Detect which cell encompasses the target text, then output its (x, y) center coordinate. 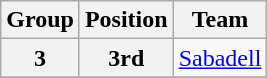
Team (220, 20)
3rd (126, 58)
Group (40, 20)
3 (40, 58)
Sabadell (220, 58)
Position (126, 20)
